From the cell containing the given text, extract its center point as [x, y] coordinate. 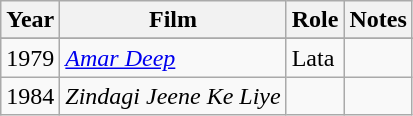
Amar Deep [173, 58]
Film [173, 20]
1984 [30, 96]
Lata [315, 58]
Year [30, 20]
Role [315, 20]
1979 [30, 58]
Zindagi Jeene Ke Liye [173, 96]
Notes [378, 20]
